Scan for the cell matching the given text and deliver its [X, Y] coordinate at center. 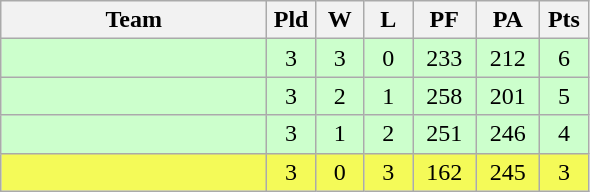
Pld [292, 20]
201 [508, 96]
245 [508, 172]
4 [564, 134]
Team [134, 20]
233 [444, 58]
212 [508, 58]
162 [444, 172]
5 [564, 96]
Pts [564, 20]
L [388, 20]
W [340, 20]
PA [508, 20]
258 [444, 96]
6 [564, 58]
251 [444, 134]
246 [508, 134]
PF [444, 20]
